Scan for the cell matching the given text and deliver its [X, Y] coordinate at center. 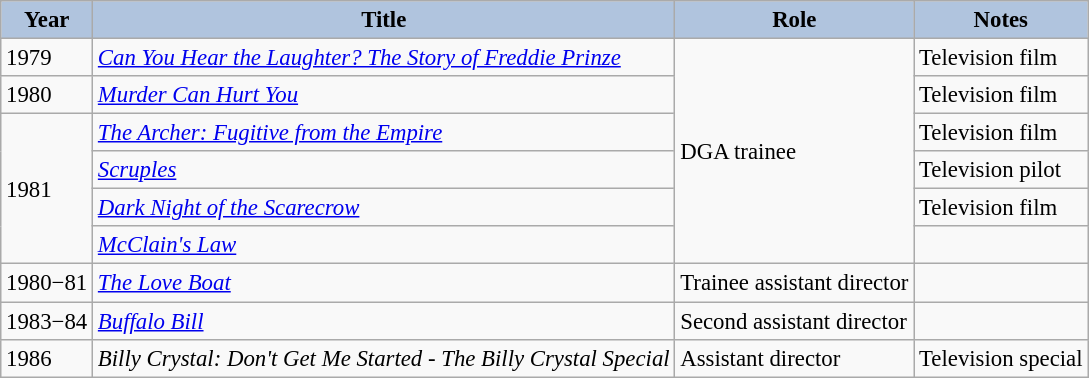
Role [794, 20]
Dark Night of the Scarecrow [384, 208]
Television pilot [1001, 170]
Murder Can Hurt You [384, 95]
Year [47, 20]
1979 [47, 58]
Second assistant director [794, 321]
Assistant director [794, 358]
Trainee assistant director [794, 283]
Scruples [384, 170]
Television special [1001, 358]
Title [384, 20]
The Love Boat [384, 283]
DGA trainee [794, 152]
McClain's Law [384, 245]
Buffalo Bill [384, 321]
Billy Crystal: Don't Get Me Started - The Billy Crystal Special [384, 358]
1980−81 [47, 283]
The Archer: Fugitive from the Empire [384, 133]
Notes [1001, 20]
1983−84 [47, 321]
1986 [47, 358]
1980 [47, 95]
Can You Hear the Laughter? The Story of Freddie Prinze [384, 58]
1981 [47, 189]
